Determine the (x, y) coordinate at the center of the cell enclosing the given text.  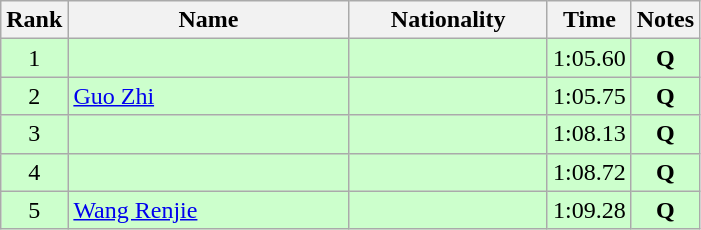
1:08.13 (589, 134)
Wang Renjie (208, 210)
Time (589, 20)
Name (208, 20)
Rank (34, 20)
4 (34, 172)
5 (34, 210)
1:05.75 (589, 96)
1 (34, 58)
2 (34, 96)
1:08.72 (589, 172)
Guo Zhi (208, 96)
1:09.28 (589, 210)
Nationality (448, 20)
3 (34, 134)
1:05.60 (589, 58)
Notes (665, 20)
